Detect which cell encompasses the target text, then output its [X, Y] center coordinate. 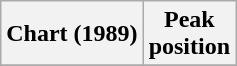
Peakposition [189, 34]
Chart (1989) [72, 34]
